Pinpoint the cell where the given text exists, returning its [X, Y] midpoint coordinate. 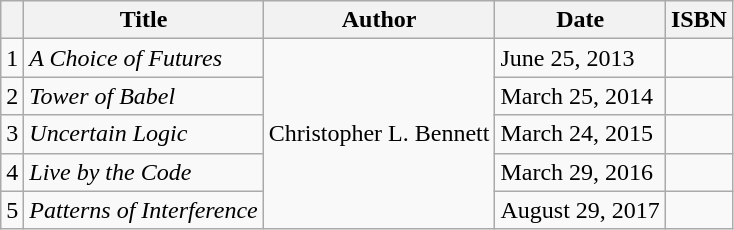
Author [379, 20]
March 29, 2016 [580, 172]
4 [12, 172]
Christopher L. Bennett [379, 134]
March 24, 2015 [580, 134]
Date [580, 20]
Uncertain Logic [144, 134]
June 25, 2013 [580, 58]
March 25, 2014 [580, 96]
3 [12, 134]
1 [12, 58]
Live by the Code [144, 172]
2 [12, 96]
Title [144, 20]
August 29, 2017 [580, 210]
Patterns of Interference [144, 210]
5 [12, 210]
A Choice of Futures [144, 58]
ISBN [698, 20]
Tower of Babel [144, 96]
